For the text-containing cell, return its midpoint in (X, Y) coordinate format. 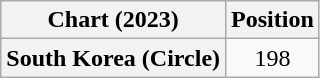
Position (273, 20)
Chart (2023) (114, 20)
South Korea (Circle) (114, 58)
198 (273, 58)
